Extract the (X, Y) coordinate from the center of the cell holding the provided text.  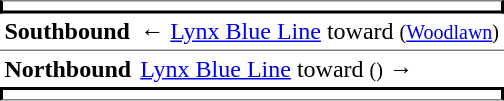
Northbound (68, 69)
Lynx Blue Line toward () → (320, 69)
Southbound (68, 33)
← Lynx Blue Line toward (Woodlawn) (320, 33)
